Extract the (x, y) coordinate from the center of the cell holding the provided text.  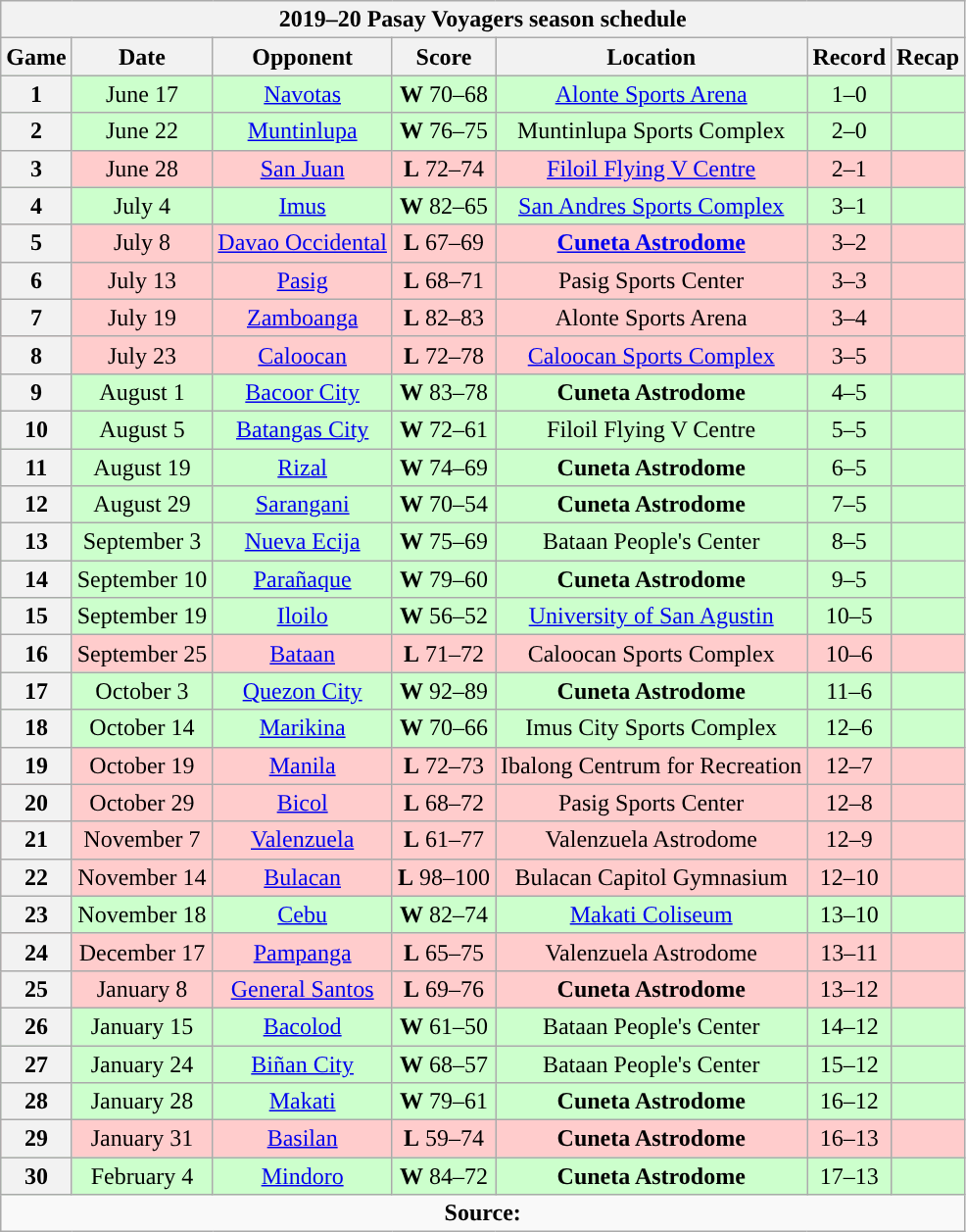
W 75–69 (443, 542)
Date (142, 57)
26 (36, 1026)
10 (36, 429)
18 (36, 728)
W 70–66 (443, 728)
13–12 (849, 989)
3–1 (849, 206)
Batangas City (303, 429)
Rizal (303, 468)
L 72–78 (443, 355)
Imus (303, 206)
Ibalong Centrum for Recreation (652, 765)
Davao Occidental (303, 243)
Bulacan Capitol Gymnasium (652, 877)
W 82–65 (443, 206)
23 (36, 914)
L 69–76 (443, 989)
September 25 (142, 654)
12 (36, 505)
28 (36, 1102)
3–3 (849, 280)
30 (36, 1176)
July 4 (142, 206)
W 74–69 (443, 468)
8–5 (849, 542)
November 18 (142, 914)
San Andres Sports Complex (652, 206)
W 79–60 (443, 579)
Imus City Sports Complex (652, 728)
25 (36, 989)
22 (36, 877)
Basilan (303, 1139)
8 (36, 355)
W 68–57 (443, 1063)
Valenzuela (303, 840)
Bataan (303, 654)
17 (36, 691)
October 3 (142, 691)
June 22 (142, 131)
Recap (929, 57)
17–13 (849, 1176)
Nueva Ecija (303, 542)
Marikina (303, 728)
W 76–75 (443, 131)
27 (36, 1063)
W 79–61 (443, 1102)
February 4 (142, 1176)
October 19 (142, 765)
Quezon City (303, 691)
W 82–74 (443, 914)
January 15 (142, 1026)
W 61–50 (443, 1026)
Score (443, 57)
2–1 (849, 169)
Mindoro (303, 1176)
San Juan (303, 169)
16–13 (849, 1139)
15 (36, 616)
3–5 (849, 355)
Bicol (303, 803)
Zamboanga (303, 318)
14–12 (849, 1026)
7 (36, 318)
4 (36, 206)
June 28 (142, 169)
24 (36, 952)
L 67–69 (443, 243)
January 28 (142, 1102)
7–5 (849, 505)
12–10 (849, 877)
12–6 (849, 728)
5 (36, 243)
Caloocan (303, 355)
July 13 (142, 280)
11 (36, 468)
13 (36, 542)
September 10 (142, 579)
L 68–72 (443, 803)
3 (36, 169)
August 5 (142, 429)
October 29 (142, 803)
Pampanga (303, 952)
Cebu (303, 914)
2 (36, 131)
W 72–61 (443, 429)
January 24 (142, 1063)
June 17 (142, 94)
11–6 (849, 691)
Navotas (303, 94)
Sarangani (303, 505)
Parañaque (303, 579)
August 1 (142, 392)
L 72–73 (443, 765)
Muntinlupa Sports Complex (652, 131)
July 8 (142, 243)
Makati (303, 1102)
9 (36, 392)
Location (652, 57)
12–8 (849, 803)
July 19 (142, 318)
3–2 (849, 243)
General Santos (303, 989)
January 8 (142, 989)
12–7 (849, 765)
10–5 (849, 616)
14 (36, 579)
November 14 (142, 877)
3–4 (849, 318)
10–6 (849, 654)
Bulacan (303, 877)
1 (36, 94)
September 19 (142, 616)
16–12 (849, 1102)
Bacolod (303, 1026)
21 (36, 840)
29 (36, 1139)
W 84–72 (443, 1176)
Manila (303, 765)
Source: (483, 1213)
Iloilo (303, 616)
2019–20 Pasay Voyagers season schedule (483, 20)
6–5 (849, 468)
University of San Agustin (652, 616)
September 3 (142, 542)
Opponent (303, 57)
W 83–78 (443, 392)
Bacoor City (303, 392)
August 19 (142, 468)
1–0 (849, 94)
L 59–74 (443, 1139)
L 98–100 (443, 877)
December 17 (142, 952)
12–9 (849, 840)
13–11 (849, 952)
L 71–72 (443, 654)
W 70–54 (443, 505)
L 82–83 (443, 318)
2–0 (849, 131)
4–5 (849, 392)
W 70–68 (443, 94)
19 (36, 765)
13–10 (849, 914)
W 92–89 (443, 691)
October 14 (142, 728)
Pasig (303, 280)
August 29 (142, 505)
L 72–74 (443, 169)
Makati Coliseum (652, 914)
15–12 (849, 1063)
November 7 (142, 840)
L 61–77 (443, 840)
Biñan City (303, 1063)
Muntinlupa (303, 131)
July 23 (142, 355)
20 (36, 803)
January 31 (142, 1139)
9–5 (849, 579)
Record (849, 57)
L 65–75 (443, 952)
6 (36, 280)
5–5 (849, 429)
W 56–52 (443, 616)
Game (36, 57)
L 68–71 (443, 280)
16 (36, 654)
